Identify which cell holds the provided text, then report its [x, y] central coordinate. 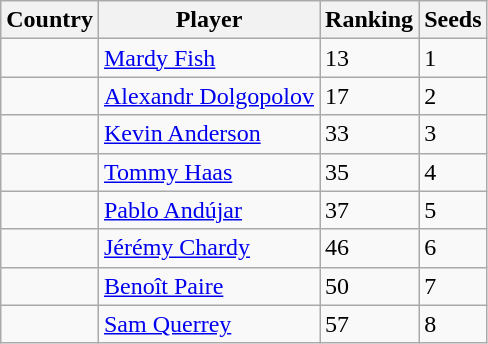
Ranking [370, 20]
4 [453, 172]
35 [370, 172]
8 [453, 324]
33 [370, 134]
Country [50, 20]
Tommy Haas [208, 172]
Sam Querrey [208, 324]
3 [453, 134]
Pablo Andújar [208, 210]
Benoît Paire [208, 286]
Seeds [453, 20]
50 [370, 286]
7 [453, 286]
17 [370, 96]
5 [453, 210]
57 [370, 324]
6 [453, 248]
Player [208, 20]
Jérémy Chardy [208, 248]
37 [370, 210]
1 [453, 58]
13 [370, 58]
Mardy Fish [208, 58]
Alexandr Dolgopolov [208, 96]
2 [453, 96]
Kevin Anderson [208, 134]
46 [370, 248]
